Pinpoint the cell where the given text exists, returning its [x, y] midpoint coordinate. 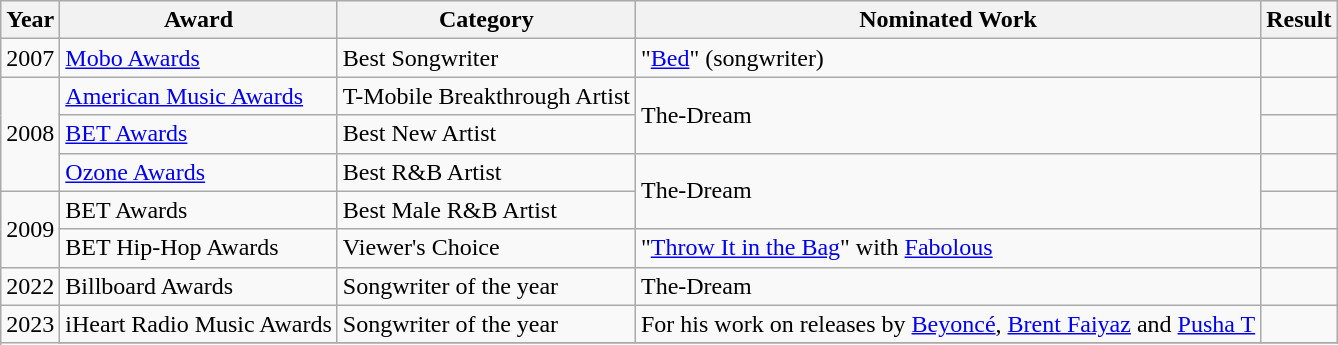
Ozone Awards [198, 172]
Viewer's Choice [486, 248]
Best New Artist [486, 134]
Award [198, 20]
"Throw It in the Bag" with Fabolous [948, 248]
Year [30, 20]
T-Mobile Breakthrough Artist [486, 96]
Billboard Awards [198, 286]
iHeart Radio Music Awards [198, 324]
2023 [30, 324]
Best Male R&B Artist [486, 210]
Category [486, 20]
2022 [30, 286]
2008 [30, 134]
Result [1299, 20]
"Bed" (songwriter) [948, 58]
For his work on releases by Beyoncé, Brent Faiyaz and Pusha T [948, 324]
Nominated Work [948, 20]
2009 [30, 229]
American Music Awards [198, 96]
Best R&B Artist [486, 172]
2007 [30, 58]
Best Songwriter [486, 58]
Mobo Awards [198, 58]
BET Hip-Hop Awards [198, 248]
